Capture the cell that displays the provided text and extract its [x, y] central coordinate. 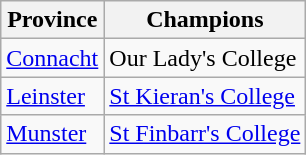
Province [52, 20]
Our Lady's College [205, 58]
Connacht [52, 58]
Munster [52, 134]
Champions [205, 20]
St Kieran's College [205, 96]
Leinster [52, 96]
St Finbarr's College [205, 134]
